Provide the [x, y] coordinate of the cell's center where the given text is located.  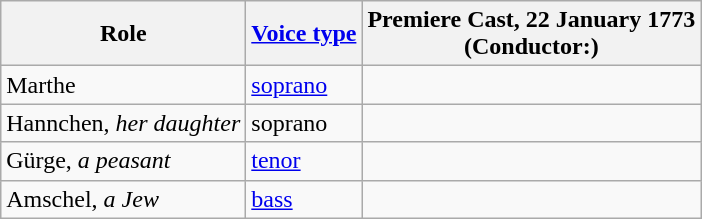
Amschel, a Jew [124, 199]
Voice type [304, 34]
Hannchen, her daughter [124, 123]
tenor [304, 161]
Marthe [124, 85]
Gürge, a peasant [124, 161]
Premiere Cast, 22 January 1773(Conductor:) [532, 34]
bass [304, 199]
Role [124, 34]
